For the text-containing cell, return its midpoint in (X, Y) coordinate format. 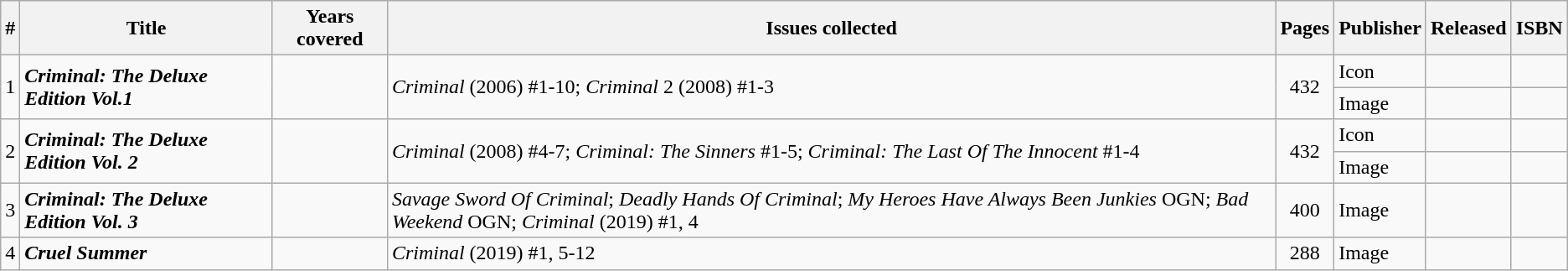
Savage Sword Of Criminal; Deadly Hands Of Criminal; My Heroes Have Always Been Junkies OGN; Bad Weekend OGN; Criminal (2019) #1, 4 (831, 210)
400 (1305, 210)
Released (1468, 29)
ISBN (1540, 29)
2 (10, 151)
Criminal (2008) #4-7; Criminal: The Sinners #1-5; Criminal: The Last Of The Innocent #1-4 (831, 151)
Years covered (330, 29)
288 (1305, 253)
Criminal (2006) #1-10; Criminal 2 (2008) #1-3 (831, 87)
Criminal: The Deluxe Edition Vol.1 (146, 87)
Criminal: The Deluxe Edition Vol. 3 (146, 210)
Criminal (2019) #1, 5-12 (831, 253)
Cruel Summer (146, 253)
Title (146, 29)
# (10, 29)
3 (10, 210)
1 (10, 87)
Publisher (1380, 29)
Criminal: The Deluxe Edition Vol. 2 (146, 151)
Issues collected (831, 29)
4 (10, 253)
Pages (1305, 29)
